Pinpoint the cell where the given text exists, returning its [X, Y] midpoint coordinate. 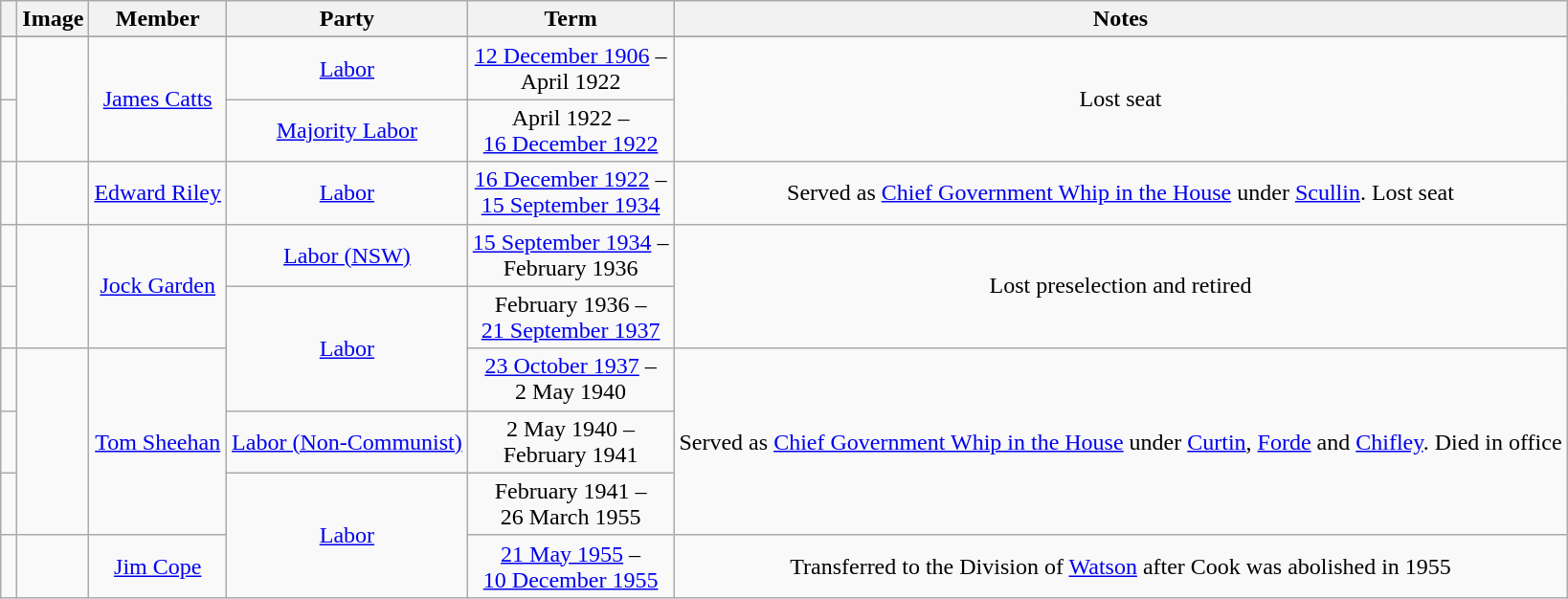
Labor (Non-Communist) [347, 442]
21 May 1955 –10 December 1955 [571, 566]
Member [158, 19]
Lost seat [1120, 100]
Party [347, 19]
Image [54, 19]
16 December 1922 –15 September 1934 [571, 193]
2 May 1940 –February 1941 [571, 442]
Edward Riley [158, 193]
Labor (NSW) [347, 255]
Transferred to the Division of Watson after Cook was abolished in 1955 [1120, 566]
February 1941 –26 March 1955 [571, 503]
Lost preselection and retired [1120, 286]
February 1936 –21 September 1937 [571, 318]
Notes [1120, 19]
James Catts [158, 100]
Served as Chief Government Whip in the House under Curtin, Forde and Chifley. Died in office [1120, 442]
12 December 1906 –April 1922 [571, 69]
23 October 1937 –2 May 1940 [571, 379]
Jock Garden [158, 286]
Tom Sheehan [158, 442]
Served as Chief Government Whip in the House under Scullin. Lost seat [1120, 193]
Majority Labor [347, 130]
Jim Cope [158, 566]
April 1922 –16 December 1922 [571, 130]
15 September 1934 –February 1936 [571, 255]
Term [571, 19]
